Locate the cell with the specified text and output its (X, Y) center coordinate. 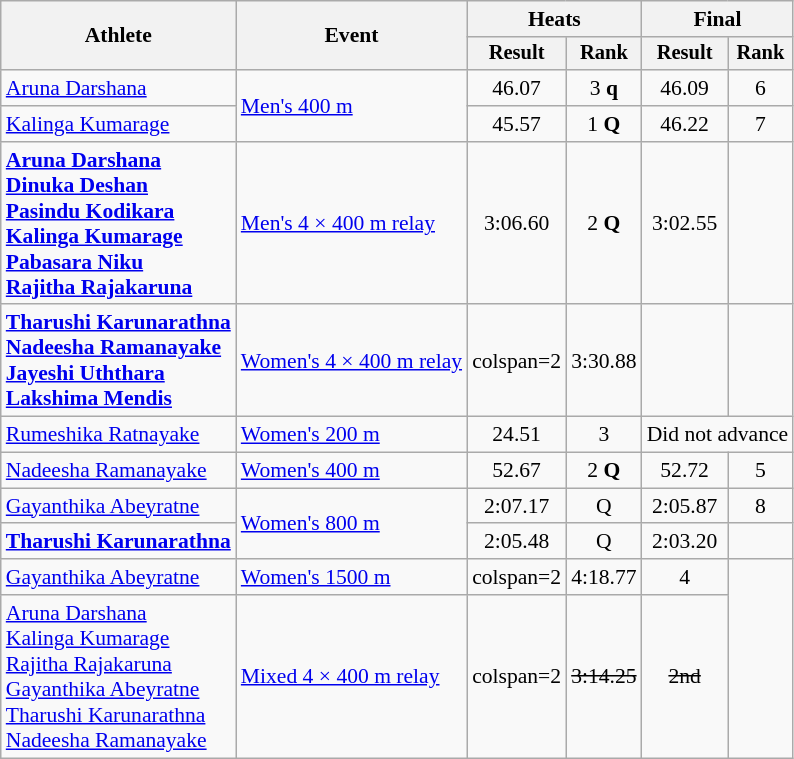
2:03.20 (685, 542)
Aruna DarshanaKalinga KumarageRajitha RajakarunaGayanthika AbeyratneTharushi KarunarathnaNadeesha Ramanayake (118, 676)
Final (718, 19)
6 (761, 88)
46.22 (685, 124)
5 (761, 471)
52.67 (516, 471)
Aruna DarshanaDinuka DeshanPasindu KodikaraKalinga KumaragePabasara NikuRajitha Rajakaruna (118, 224)
52.72 (685, 471)
Athlete (118, 36)
2nd (685, 676)
Mixed 4 × 400 m relay (352, 676)
8 (761, 506)
Tharushi KarunarathnaNadeesha RamanayakeJayeshi UththaraLakshima Mendis (118, 361)
Women's 200 m (352, 435)
45.57 (516, 124)
4 (685, 577)
24.51 (516, 435)
3 q (604, 88)
Kalinga Kumarage (118, 124)
2:05.87 (685, 506)
Women's 800 m (352, 524)
Women's 4 × 400 m relay (352, 361)
Women's 400 m (352, 471)
7 (761, 124)
Event (352, 36)
2:07.17 (516, 506)
1 Q (604, 124)
46.07 (516, 88)
Women's 1500 m (352, 577)
3:02.55 (685, 224)
3 (604, 435)
3:14.25 (604, 676)
Men's 400 m (352, 106)
4:18.77 (604, 577)
Rumeshika Ratnayake (118, 435)
Aruna Darshana (118, 88)
3:30.88 (604, 361)
Did not advance (718, 435)
Men's 4 × 400 m relay (352, 224)
46.09 (685, 88)
Nadeesha Ramanayake (118, 471)
Tharushi Karunarathna (118, 542)
2:05.48 (516, 542)
3:06.60 (516, 224)
Heats (554, 19)
